Output the (x, y) coordinate of the center of the cell containing the given text.  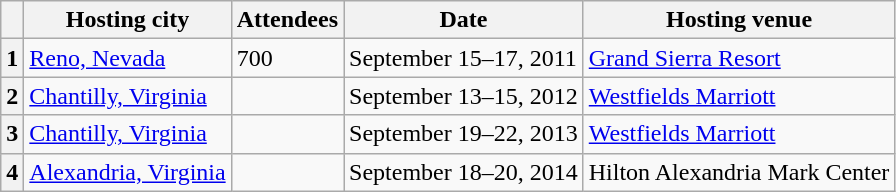
September 19–22, 2013 (464, 134)
September 13–15, 2012 (464, 96)
Reno, Nevada (128, 58)
2 (12, 96)
Alexandria, Virginia (128, 172)
September 15–17, 2011 (464, 58)
Hosting city (128, 20)
Attendees (287, 20)
Date (464, 20)
3 (12, 134)
September 18–20, 2014 (464, 172)
Hosting venue (739, 20)
700 (287, 58)
Hilton Alexandria Mark Center (739, 172)
1 (12, 58)
4 (12, 172)
Grand Sierra Resort (739, 58)
